Scan for the cell matching the given text and deliver its (x, y) coordinate at center. 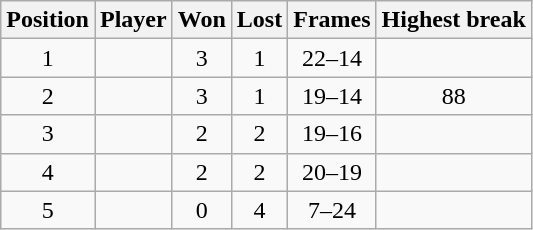
5 (48, 210)
Lost (259, 20)
Player (133, 20)
Highest break (454, 20)
19–16 (332, 134)
19–14 (332, 96)
88 (454, 96)
22–14 (332, 58)
0 (202, 210)
20–19 (332, 172)
Won (202, 20)
7–24 (332, 210)
Position (48, 20)
Frames (332, 20)
